Find where the given text appears and provide that cell's center as [X, Y] coordinate. 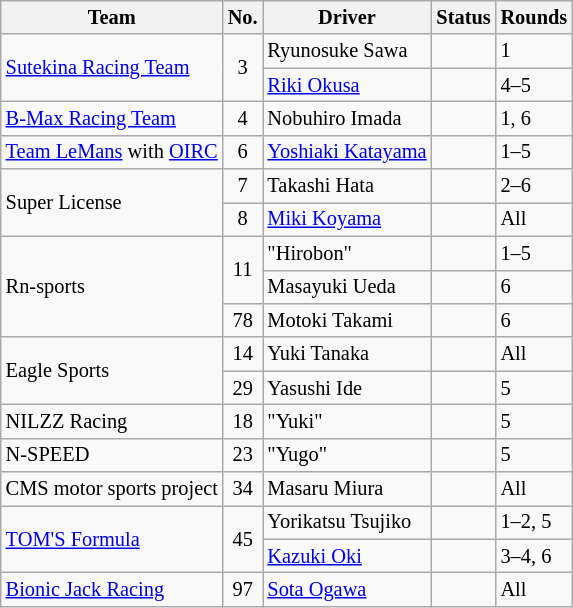
Bionic Jack Racing [112, 589]
7 [243, 186]
Yoshiaki Katayama [346, 152]
8 [243, 219]
Yasushi Ide [346, 388]
B-Max Racing Team [112, 118]
4 [243, 118]
Super License [112, 202]
Riki Okusa [346, 85]
"Yuki" [346, 421]
2–6 [534, 186]
No. [243, 17]
1–2, 5 [534, 522]
Yuki Tanaka [346, 354]
Rn-sports [112, 286]
45 [243, 538]
TOM'S Formula [112, 538]
29 [243, 388]
1 [534, 51]
Driver [346, 17]
Nobuhiro Imada [346, 118]
Masaru Miura [346, 489]
1, 6 [534, 118]
Masayuki Ueda [346, 287]
Team LeMans with OIRC [112, 152]
Miki Koyama [346, 219]
"Yugo" [346, 455]
Motoki Takami [346, 320]
78 [243, 320]
Takashi Hata [346, 186]
11 [243, 270]
CMS motor sports project [112, 489]
Ryunosuke Sawa [346, 51]
14 [243, 354]
Sutekina Racing Team [112, 68]
Kazuki Oki [346, 556]
NILZZ Racing [112, 421]
97 [243, 589]
Team [112, 17]
Rounds [534, 17]
Sota Ogawa [346, 589]
18 [243, 421]
N-SPEED [112, 455]
Yorikatsu Tsujiko [346, 522]
4–5 [534, 85]
3 [243, 68]
Eagle Sports [112, 370]
"Hirobon" [346, 253]
34 [243, 489]
3–4, 6 [534, 556]
23 [243, 455]
Status [464, 17]
